Search for the cell housing the specified text and yield its (X, Y) center coordinate. 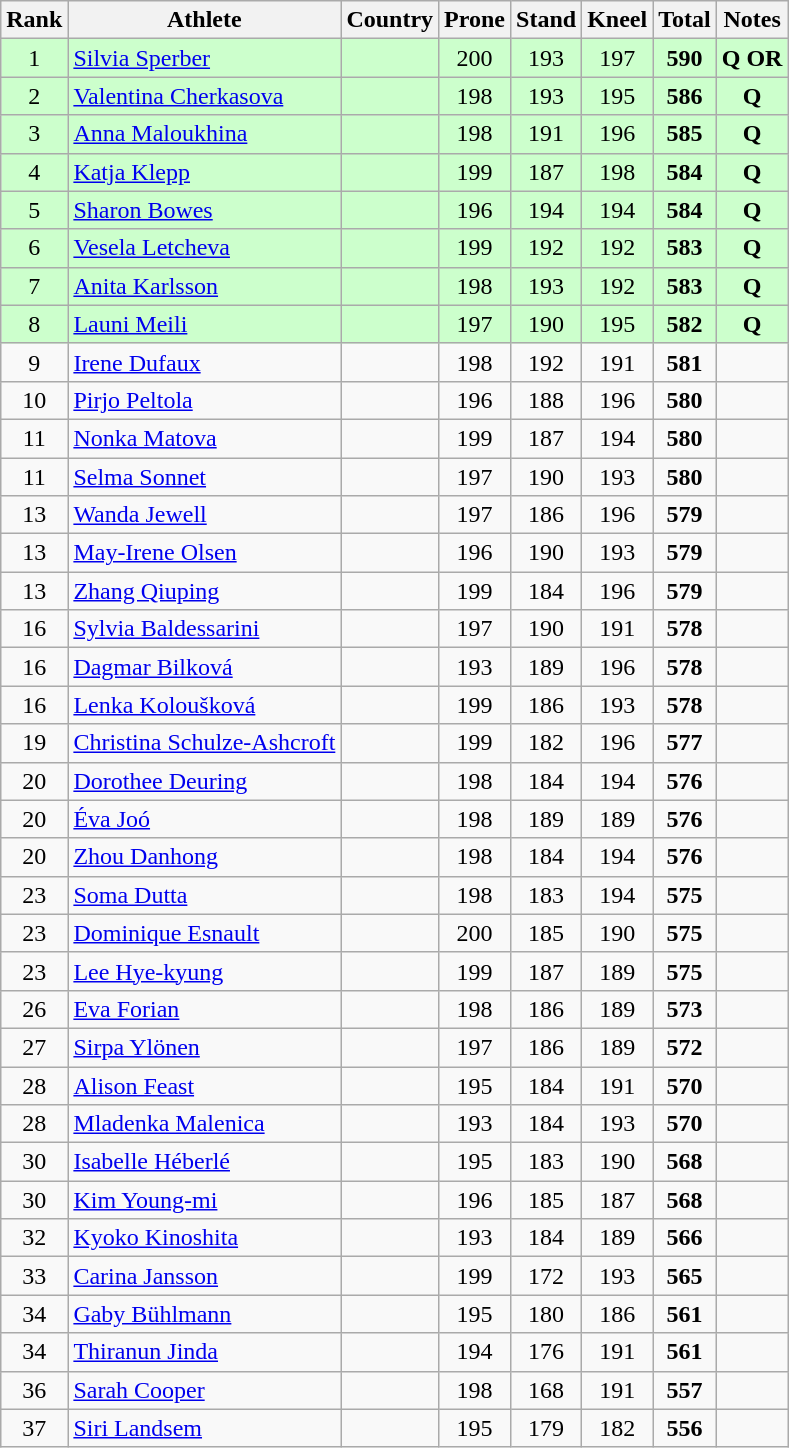
Irene Dufaux (204, 362)
Dagmar Bilková (204, 667)
188 (546, 400)
180 (546, 1314)
May-Irene Olsen (204, 553)
33 (34, 1276)
10 (34, 400)
Sylvia Baldessarini (204, 629)
Sarah Cooper (204, 1390)
577 (685, 743)
Anna Maloukhina (204, 134)
179 (546, 1428)
Éva Joó (204, 819)
Gaby Bühlmann (204, 1314)
Dominique Esnault (204, 933)
1 (34, 58)
32 (34, 1238)
Kyoko Kinoshita (204, 1238)
2 (34, 96)
37 (34, 1428)
36 (34, 1390)
Silvia Sperber (204, 58)
19 (34, 743)
Lee Hye-kyung (204, 971)
26 (34, 1009)
172 (546, 1276)
5 (34, 210)
Katja Klepp (204, 172)
Vesela Letcheva (204, 248)
Lenka Koloušková (204, 705)
Athlete (204, 20)
Zhang Qiuping (204, 591)
556 (685, 1428)
Sharon Bowes (204, 210)
581 (685, 362)
7 (34, 286)
Anita Karlsson (204, 286)
Kneel (618, 20)
Isabelle Héberlé (204, 1162)
27 (34, 1047)
585 (685, 134)
Mladenka Malenica (204, 1124)
Zhou Danhong (204, 857)
Stand (546, 20)
Wanda Jewell (204, 515)
Total (685, 20)
Soma Dutta (204, 895)
582 (685, 324)
4 (34, 172)
176 (546, 1352)
586 (685, 96)
Kim Young-mi (204, 1200)
590 (685, 58)
Pirjo Peltola (204, 400)
566 (685, 1238)
565 (685, 1276)
3 (34, 134)
Siri Landsem (204, 1428)
Notes (752, 20)
Country (390, 20)
168 (546, 1390)
8 (34, 324)
Prone (475, 20)
Valentina Cherkasova (204, 96)
Sirpa Ylönen (204, 1047)
573 (685, 1009)
Launi Meili (204, 324)
Nonka Matova (204, 438)
572 (685, 1047)
Rank (34, 20)
Dorothee Deuring (204, 781)
9 (34, 362)
Carina Jansson (204, 1276)
6 (34, 248)
Selma Sonnet (204, 477)
Thiranun Jinda (204, 1352)
Q OR (752, 58)
Christina Schulze-Ashcroft (204, 743)
Eva Forian (204, 1009)
Alison Feast (204, 1085)
557 (685, 1390)
